Return the (X, Y) coordinate for the center point of the cell that contains the specified text.  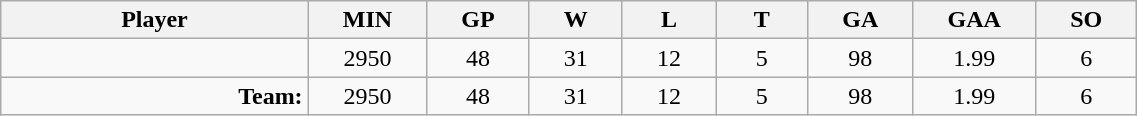
SO (1086, 20)
Team: (154, 96)
GA (860, 20)
GAA (974, 20)
MIN (368, 20)
W (576, 20)
GP (478, 20)
Player (154, 20)
L (668, 20)
T (762, 20)
